Return [X, Y] of the center of cell containing provided text 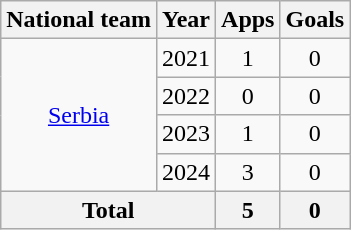
Apps [248, 20]
2023 [186, 134]
Goals [315, 20]
5 [248, 210]
2024 [186, 172]
2021 [186, 58]
Total [108, 210]
2022 [186, 96]
Serbia [79, 115]
3 [248, 172]
National team [79, 20]
Year [186, 20]
